Pinpoint the cell where the given text exists, returning its [X, Y] midpoint coordinate. 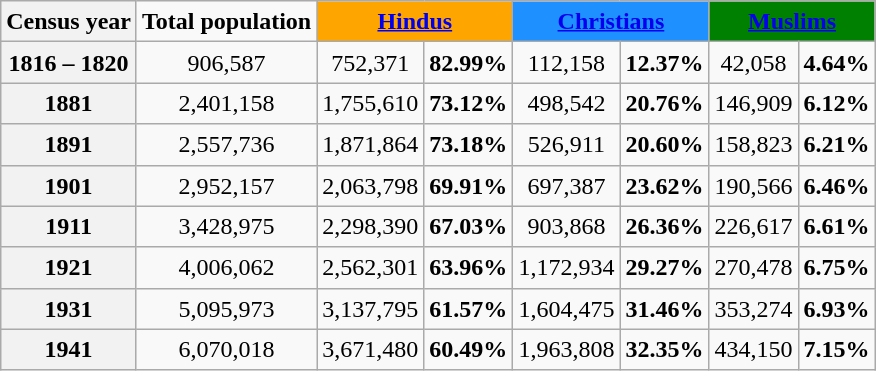
4,006,062 [226, 268]
2,063,798 [370, 186]
190,566 [754, 186]
Muslims [792, 22]
26.36% [664, 226]
7.15% [836, 350]
1881 [69, 104]
2,952,157 [226, 186]
906,587 [226, 62]
498,542 [566, 104]
63.96% [468, 268]
3,671,480 [370, 350]
2,562,301 [370, 268]
270,478 [754, 268]
6.12% [836, 104]
1931 [69, 308]
1,871,864 [370, 144]
61.57% [468, 308]
Total population [226, 22]
23.62% [664, 186]
1,604,475 [566, 308]
1941 [69, 350]
20.76% [664, 104]
31.46% [664, 308]
2,298,390 [370, 226]
6.75% [836, 268]
2,557,736 [226, 144]
6,070,018 [226, 350]
5,095,973 [226, 308]
1901 [69, 186]
1,172,934 [566, 268]
67.03% [468, 226]
Census year [69, 22]
42,058 [754, 62]
226,617 [754, 226]
2,401,158 [226, 104]
6.61% [836, 226]
20.60% [664, 144]
112,158 [566, 62]
73.12% [468, 104]
434,150 [754, 350]
3,428,975 [226, 226]
697,387 [566, 186]
158,823 [754, 144]
526,911 [566, 144]
Hindus [415, 22]
32.35% [664, 350]
6.46% [836, 186]
1,755,610 [370, 104]
82.99% [468, 62]
1921 [69, 268]
353,274 [754, 308]
60.49% [468, 350]
1,963,808 [566, 350]
1911 [69, 226]
Christians [611, 22]
6.93% [836, 308]
752,371 [370, 62]
69.91% [468, 186]
1816 – 1820 [69, 62]
1891 [69, 144]
73.18% [468, 144]
6.21% [836, 144]
3,137,795 [370, 308]
29.27% [664, 268]
146,909 [754, 104]
903,868 [566, 226]
12.37% [664, 62]
4.64% [836, 62]
